Pinpoint the cell where the given text exists, returning its (x, y) midpoint coordinate. 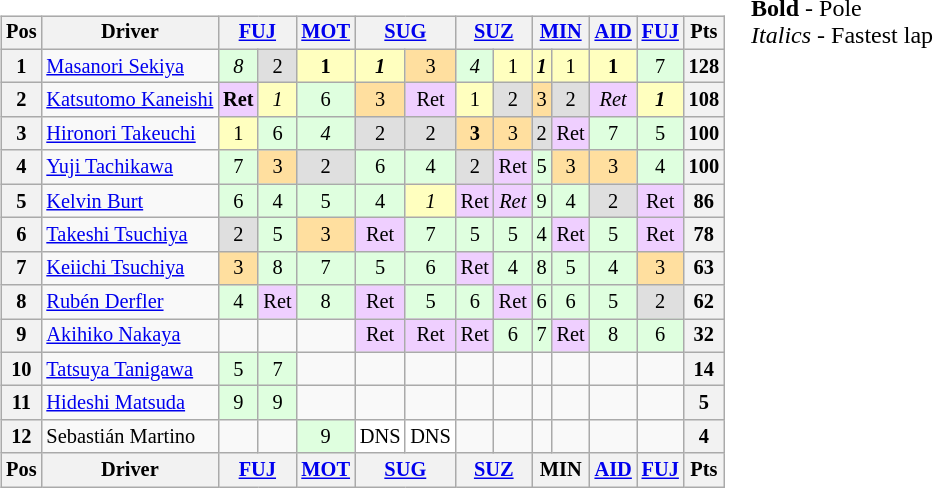
Takeshi Tsuchiya (130, 235)
12 (21, 437)
62 (704, 302)
32 (704, 336)
Yuji Tachikawa (130, 167)
Kelvin Burt (130, 201)
78 (704, 235)
Akihiko Nakaya (130, 336)
14 (704, 369)
Katsutomo Kaneishi (130, 100)
Tatsuya Tanigawa (130, 369)
Hironori Takeuchi (130, 134)
Rubén Derfler (130, 302)
Hideshi Matsuda (130, 403)
10 (21, 369)
86 (704, 201)
Keiichi Tsuchiya (130, 268)
11 (21, 403)
Masanori Sekiya (130, 66)
128 (704, 66)
Sebastián Martino (130, 437)
63 (704, 268)
108 (704, 100)
